Pinpoint the cell where the given text exists, returning its (x, y) midpoint coordinate. 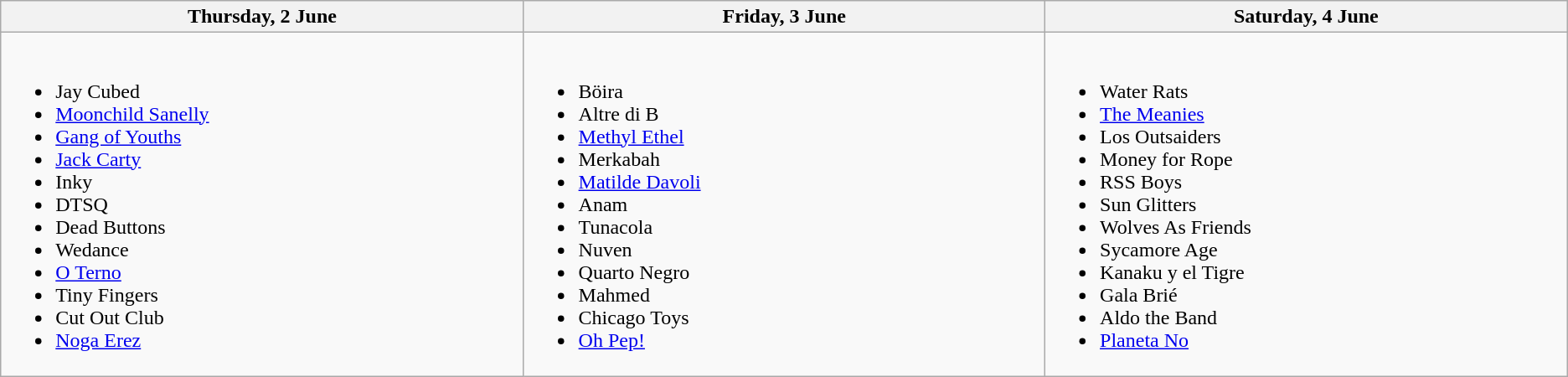
Jay CubedMoonchild SanellyGang of YouthsJack CartyInkyDTSQDead ButtonsWedanceO TernoTiny FingersCut Out ClubNoga Erez (262, 204)
Water RatsThe MeaniesLos OutsaidersMoney for RopeRSS BoysSun GlittersWolves As FriendsSycamore AgeKanaku y el TigreGala BriéAldo the BandPlaneta No (1307, 204)
Friday, 3 June (784, 17)
Saturday, 4 June (1307, 17)
Thursday, 2 June (262, 17)
BöiraAltre di BMethyl EthelMerkabahMatilde DavoliAnamTunacolaNuvenQuarto NegroMahmedChicago ToysOh Pep! (784, 204)
